Capture the cell that displays the provided text and extract its (X, Y) central coordinate. 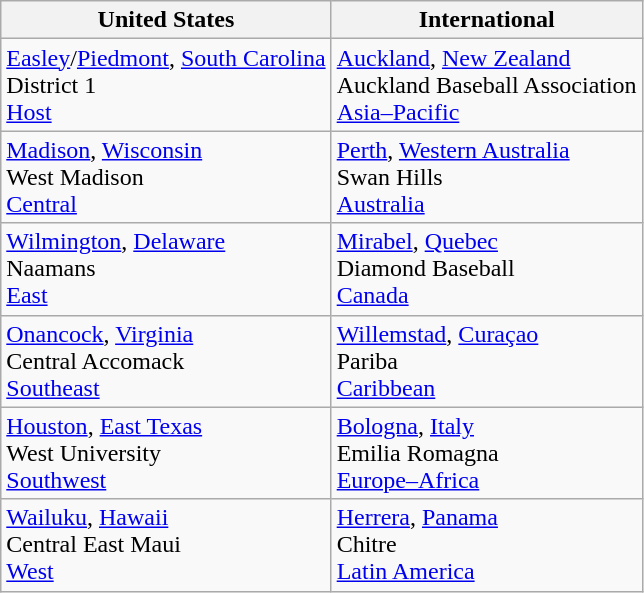
Auckland, New Zealand Auckland Baseball Association Asia–Pacific (486, 85)
Willemstad, CuraçaoParibaCaribbean (486, 361)
International (486, 20)
Perth, Western Australia Swan Hills Australia (486, 177)
Houston, East TexasWest UniversitySouthwest (166, 453)
Madison, WisconsinWest MadisonCentral (166, 177)
Bologna, Italy Emilia Romagna Europe–Africa (486, 453)
Wailuku, HawaiiCentral East MauiWest (166, 545)
Mirabel, Quebec Diamond Baseball Canada (486, 269)
Wilmington, Delaware Naamans East (166, 269)
Easley/Piedmont, South CarolinaDistrict 1Host (166, 85)
United States (166, 20)
Onancock, Virginia Central Accomack Southeast (166, 361)
Herrera, Panama Chitre Latin America (486, 545)
